Search for the cell housing the specified text and yield its [X, Y] center coordinate. 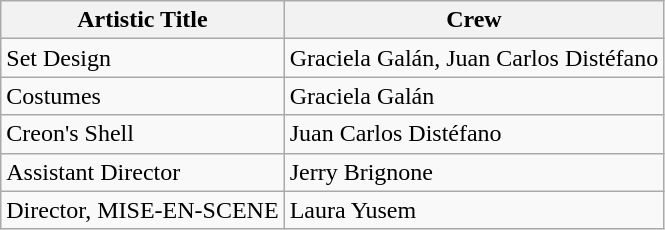
Juan Carlos Distéfano [474, 134]
Artistic Title [142, 20]
Set Design [142, 58]
Creon's Shell [142, 134]
Costumes [142, 96]
Laura Yusem [474, 210]
Graciela Galán [474, 96]
Crew [474, 20]
Graciela Galán, Juan Carlos Distéfano [474, 58]
Jerry Brignone [474, 172]
Assistant Director [142, 172]
Director, MISE-EN-SCENE [142, 210]
